Output the [X, Y] coordinate of the center of the cell containing the given text.  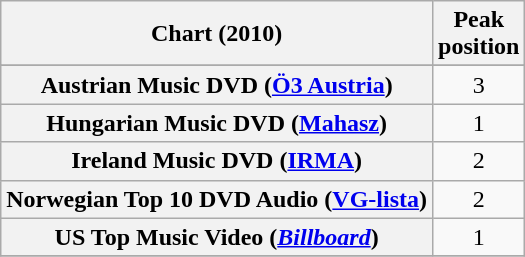
Hungarian Music DVD (Mahasz) [217, 123]
Chart (2010) [217, 34]
3 [479, 85]
Peakposition [479, 34]
Ireland Music DVD (IRMA) [217, 161]
US Top Music Video (Billboard) [217, 237]
Austrian Music DVD (Ö3 Austria) [217, 85]
Norwegian Top 10 DVD Audio (VG-lista) [217, 199]
